Output the (X, Y) coordinate of the center of the cell containing the given text.  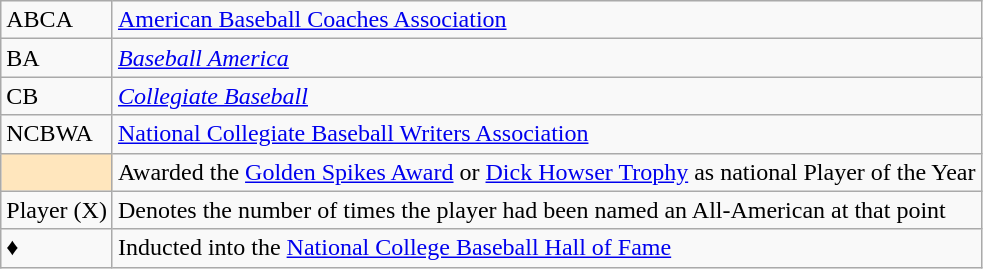
Awarded the Golden Spikes Award or Dick Howser Trophy as national Player of the Year (546, 172)
Denotes the number of times the player had been named an All-American at that point (546, 210)
National Collegiate Baseball Writers Association (546, 134)
ABCA (57, 20)
♦ (57, 248)
BA (57, 58)
Player (X) (57, 210)
Inducted into the National College Baseball Hall of Fame (546, 248)
Collegiate Baseball (546, 96)
NCBWA (57, 134)
CB (57, 96)
Baseball America (546, 58)
American Baseball Coaches Association (546, 20)
